Detect which cell encompasses the target text, then output its [x, y] center coordinate. 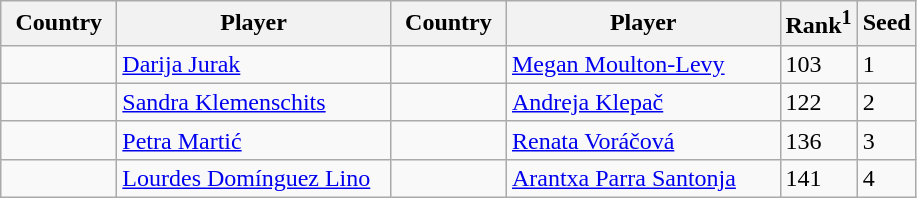
Darija Jurak [254, 64]
136 [818, 140]
Andreja Klepač [643, 102]
Petra Martić [254, 140]
Lourdes Domínguez Lino [254, 178]
141 [818, 178]
2 [886, 102]
4 [886, 178]
1 [886, 64]
Renata Voráčová [643, 140]
Arantxa Parra Santonja [643, 178]
Seed [886, 24]
Sandra Klemenschits [254, 102]
122 [818, 102]
Rank1 [818, 24]
3 [886, 140]
103 [818, 64]
Megan Moulton-Levy [643, 64]
